Return the (X, Y) coordinate for the center point of the cell that contains the specified text.  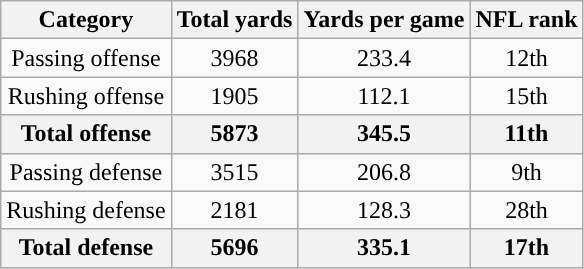
233.4 (384, 58)
1905 (234, 96)
3515 (234, 172)
128.3 (384, 210)
3968 (234, 58)
15th (526, 96)
12th (526, 58)
335.1 (384, 248)
17th (526, 248)
NFL rank (526, 20)
Total offense (86, 134)
2181 (234, 210)
5696 (234, 248)
345.5 (384, 134)
206.8 (384, 172)
Passing offense (86, 58)
Total yards (234, 20)
28th (526, 210)
Rushing offense (86, 96)
9th (526, 172)
11th (526, 134)
5873 (234, 134)
Total defense (86, 248)
Yards per game (384, 20)
Passing defense (86, 172)
112.1 (384, 96)
Category (86, 20)
Rushing defense (86, 210)
